Capture the cell that displays the provided text and extract its [x, y] central coordinate. 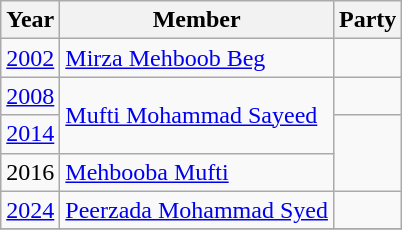
Mirza Mehboob Beg [197, 58]
Party [367, 20]
Year [30, 20]
2008 [30, 96]
Mufti Mohammad Sayeed [197, 115]
2016 [30, 172]
2024 [30, 210]
Peerzada Mohammad Syed [197, 210]
2002 [30, 58]
2014 [30, 134]
Member [197, 20]
Mehbooba Mufti [197, 172]
